Pinpoint the cell where the given text exists, returning its (X, Y) midpoint coordinate. 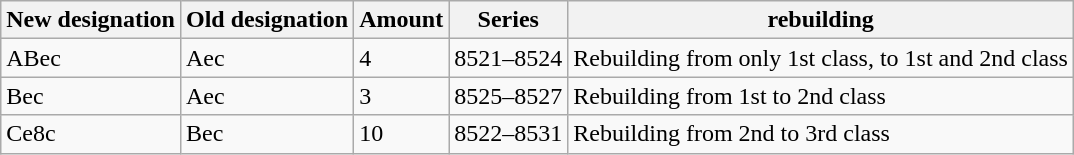
4 (402, 58)
Old designation (266, 20)
New designation (91, 20)
10 (402, 134)
Rebuilding from 2nd to 3rd class (821, 134)
3 (402, 96)
Rebuilding from 1st to 2nd class (821, 96)
Rebuilding from only 1st class, to 1st and 2nd class (821, 58)
8522–8531 (508, 134)
8521–8524 (508, 58)
rebuilding (821, 20)
Series (508, 20)
8525–8527 (508, 96)
Amount (402, 20)
ABec (91, 58)
Ce8c (91, 134)
